Pinpoint the cell where the given text exists, returning its (X, Y) midpoint coordinate. 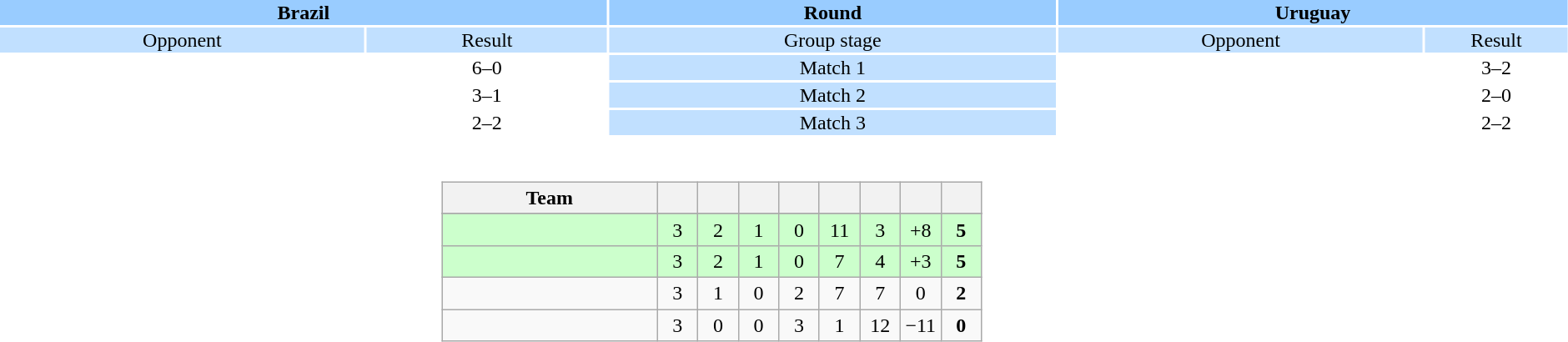
+8 (921, 229)
3–1 (487, 95)
+3 (921, 261)
11 (839, 229)
Group stage (832, 40)
6–0 (487, 68)
2–0 (1496, 95)
Uruguay (1313, 13)
Brazil (304, 13)
Round (832, 13)
12 (881, 324)
−11 (921, 324)
Match 1 (832, 68)
4 (881, 261)
3–2 (1496, 68)
Match 3 (832, 123)
Match 2 (832, 95)
Team (550, 198)
